Output the (X, Y) coordinate of the center of the cell containing the given text.  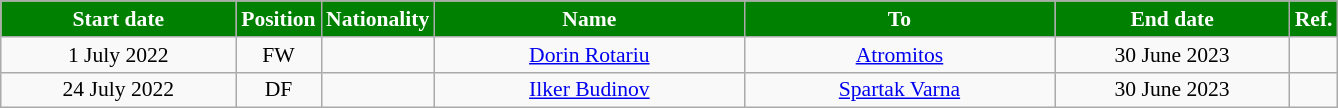
Nationality (378, 19)
1 July 2022 (118, 55)
Dorin Rotariu (589, 55)
24 July 2022 (118, 90)
Position (278, 19)
Spartak Varna (899, 90)
End date (1172, 19)
FW (278, 55)
Ilker Budinov (589, 90)
Atromitos (899, 55)
Ref. (1314, 19)
Start date (118, 19)
DF (278, 90)
Name (589, 19)
To (899, 19)
